Return the [X, Y] coordinate for the center point of the cell that contains the specified text.  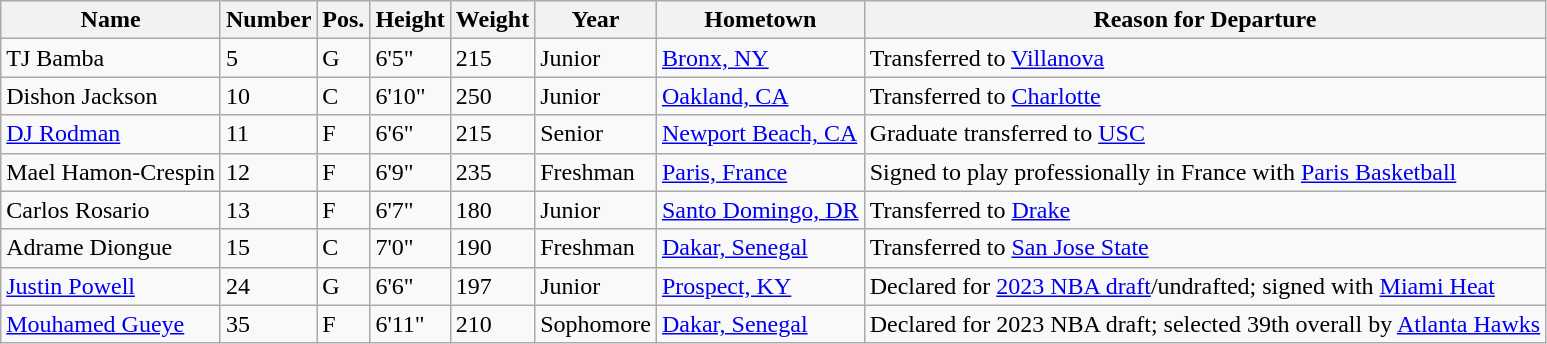
180 [492, 210]
Carlos Rosario [111, 210]
6'7" [410, 210]
Transferred to Drake [1205, 210]
6'11" [410, 324]
15 [268, 248]
Oakland, CA [760, 96]
Newport Beach, CA [760, 134]
TJ Bamba [111, 58]
Number [268, 20]
35 [268, 324]
235 [492, 172]
Signed to play professionally in France with Paris Basketball [1205, 172]
Sophomore [596, 324]
Paris, France [760, 172]
DJ Rodman [111, 134]
6'10" [410, 96]
7'0" [410, 248]
210 [492, 324]
24 [268, 286]
197 [492, 286]
Mouhamed Gueye [111, 324]
Prospect, KY [760, 286]
Bronx, NY [760, 58]
12 [268, 172]
Transferred to Villanova [1205, 58]
Height [410, 20]
5 [268, 58]
Mael Hamon-Crespin [111, 172]
Graduate transferred to USC [1205, 134]
Declared for 2023 NBA draft; selected 39th overall by Atlanta Hawks [1205, 324]
6'5" [410, 58]
Dishon Jackson [111, 96]
Adrame Diongue [111, 248]
13 [268, 210]
Year [596, 20]
250 [492, 96]
6'9" [410, 172]
Santo Domingo, DR [760, 210]
11 [268, 134]
Senior [596, 134]
Weight [492, 20]
Name [111, 20]
Pos. [344, 20]
Declared for 2023 NBA draft/undrafted; signed with Miami Heat [1205, 286]
10 [268, 96]
Justin Powell [111, 286]
Hometown [760, 20]
Transferred to Charlotte [1205, 96]
Reason for Departure [1205, 20]
190 [492, 248]
Transferred to San Jose State [1205, 248]
